Provide the (x, y) coordinate of the cell's center where the given text is located.  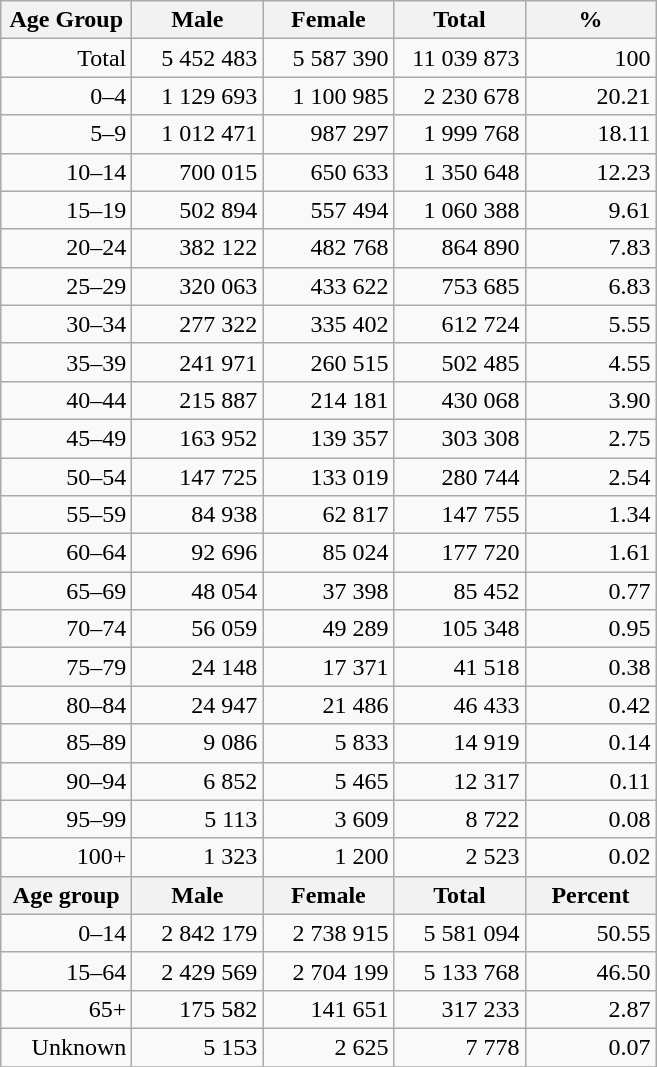
17 371 (328, 667)
5 452 483 (198, 58)
60–64 (66, 553)
2 230 678 (460, 96)
1 350 648 (460, 172)
50.55 (590, 933)
20.21 (590, 96)
147 755 (460, 515)
753 685 (460, 286)
21 486 (328, 705)
2.87 (590, 1009)
6 852 (198, 781)
0–14 (66, 933)
0.11 (590, 781)
105 348 (460, 629)
382 122 (198, 248)
3 609 (328, 819)
Percent (590, 895)
30–34 (66, 324)
260 515 (328, 362)
46.50 (590, 971)
15–19 (66, 210)
12.23 (590, 172)
90–94 (66, 781)
502 485 (460, 362)
1 999 768 (460, 134)
56 059 (198, 629)
0.95 (590, 629)
95–99 (66, 819)
9 086 (198, 743)
9.61 (590, 210)
1 323 (198, 857)
80–84 (66, 705)
2 429 569 (198, 971)
% (590, 20)
Age Group (66, 20)
2.75 (590, 438)
1 012 471 (198, 134)
177 720 (460, 553)
62 817 (328, 515)
85 452 (460, 591)
5.55 (590, 324)
5 833 (328, 743)
215 887 (198, 400)
5 587 390 (328, 58)
5 465 (328, 781)
5 113 (198, 819)
303 308 (460, 438)
15–64 (66, 971)
45–49 (66, 438)
2 738 915 (328, 933)
3.90 (590, 400)
141 651 (328, 1009)
650 633 (328, 172)
317 233 (460, 1009)
35–39 (66, 362)
0.07 (590, 1047)
100+ (66, 857)
41 518 (460, 667)
70–74 (66, 629)
430 068 (460, 400)
100 (590, 58)
557 494 (328, 210)
65–69 (66, 591)
84 938 (198, 515)
5–9 (66, 134)
50–54 (66, 477)
14 919 (460, 743)
11 039 873 (460, 58)
7.83 (590, 248)
0–4 (66, 96)
Unknown (66, 1047)
5 581 094 (460, 933)
0.38 (590, 667)
277 322 (198, 324)
1.61 (590, 553)
147 725 (198, 477)
163 952 (198, 438)
0.14 (590, 743)
1 129 693 (198, 96)
133 019 (328, 477)
280 744 (460, 477)
10–14 (66, 172)
49 289 (328, 629)
12 317 (460, 781)
Age group (66, 895)
85–89 (66, 743)
37 398 (328, 591)
0.42 (590, 705)
482 768 (328, 248)
5 153 (198, 1047)
40–44 (66, 400)
612 724 (460, 324)
55–59 (66, 515)
175 582 (198, 1009)
20–24 (66, 248)
320 063 (198, 286)
46 433 (460, 705)
6.83 (590, 286)
7 778 (460, 1047)
2.54 (590, 477)
0.08 (590, 819)
241 971 (198, 362)
2 523 (460, 857)
2 704 199 (328, 971)
864 890 (460, 248)
433 622 (328, 286)
1.34 (590, 515)
75–79 (66, 667)
0.02 (590, 857)
5 133 768 (460, 971)
502 894 (198, 210)
139 357 (328, 438)
0.77 (590, 591)
700 015 (198, 172)
2 842 179 (198, 933)
1 060 388 (460, 210)
25–29 (66, 286)
1 200 (328, 857)
18.11 (590, 134)
65+ (66, 1009)
1 100 985 (328, 96)
2 625 (328, 1047)
48 054 (198, 591)
92 696 (198, 553)
85 024 (328, 553)
4.55 (590, 362)
24 947 (198, 705)
335 402 (328, 324)
214 181 (328, 400)
987 297 (328, 134)
24 148 (198, 667)
8 722 (460, 819)
